Capture the cell that displays the provided text and extract its (X, Y) central coordinate. 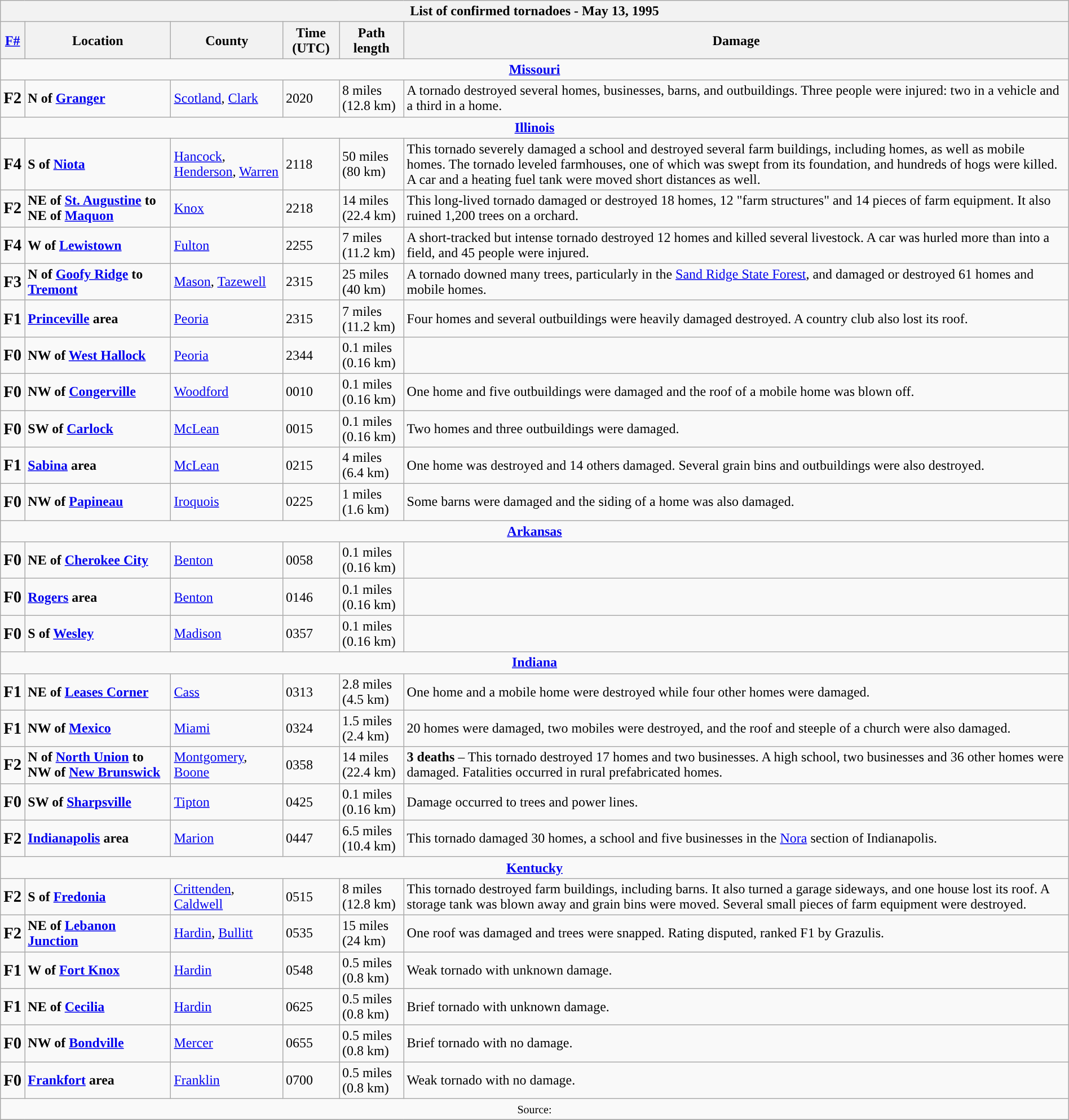
Woodford (227, 391)
0625 (311, 1007)
Madison (227, 634)
Some barns were damaged and the siding of a home was also damaged. (736, 502)
Damage (736, 41)
4 miles (6.4 km) (372, 466)
W of Fort Knox (98, 970)
NW of Congerville (98, 391)
NE of Cherokee City (98, 561)
Location (98, 41)
S of Wesley (98, 634)
0548 (311, 970)
Damage occurred to trees and power lines. (736, 802)
0655 (311, 1043)
25 miles (40 km) (372, 282)
0146 (311, 597)
2255 (311, 245)
This long-lived tornado damaged or destroyed 18 homes, 12 "farm structures" and 14 pieces of farm equipment. It also ruined 1,200 trees on a orchard. (736, 209)
Mercer (227, 1043)
One home and five outbuildings were damaged and the roof of a mobile home was blown off. (736, 391)
0515 (311, 897)
2118 (311, 164)
Time (UTC) (311, 41)
Indianapolis area (98, 838)
2218 (311, 209)
0058 (311, 561)
One roof was damaged and trees were snapped. Rating disputed, ranked F1 by Grazulis. (736, 933)
0010 (311, 391)
0447 (311, 838)
Source: (534, 1109)
0015 (311, 429)
County (227, 41)
Rogers area (98, 597)
NW of Bondville (98, 1043)
F# (12, 41)
6.5 miles (10.4 km) (372, 838)
N of Goofy Ridge to Tremont (98, 282)
Weak tornado with no damage. (736, 1081)
Path length (372, 41)
Weak tornado with unknown damage. (736, 970)
N of North Union to NW of New Brunswick (98, 765)
A tornado destroyed several homes, businesses, barns, and outbuildings. Three people were injured: two in a vehicle and a third in a home. (736, 98)
Hardin, Bullitt (227, 933)
NW of Papineau (98, 502)
Mason, Tazewell (227, 282)
NW of West Hallock (98, 355)
0425 (311, 802)
Tipton (227, 802)
NE of Lebanon Junction (98, 933)
Brief tornado with unknown damage. (736, 1007)
Arkansas (534, 531)
Franklin (227, 1081)
Four homes and several outbuildings were heavily damaged destroyed. A country club also lost its roof. (736, 318)
2.8 miles (4.5 km) (372, 691)
0225 (311, 502)
1.5 miles (2.4 km) (372, 729)
Illinois (534, 127)
SW of Carlock (98, 429)
0700 (311, 1081)
1 miles (1.6 km) (372, 502)
Crittenden, Caldwell (227, 897)
Miami (227, 729)
Scotland, Clark (227, 98)
Cass (227, 691)
2344 (311, 355)
Hancock, Henderson, Warren (227, 164)
0313 (311, 691)
Indiana (534, 663)
F3 (12, 282)
0215 (311, 466)
NW of Mexico (98, 729)
Iroquois (227, 502)
20 homes were damaged, two mobiles were destroyed, and the roof and steeple of a church were also damaged. (736, 729)
A tornado downed many trees, particularly in the Sand Ridge State Forest, and damaged or destroyed 61 homes and mobile homes. (736, 282)
Marion (227, 838)
One home was destroyed and 14 others damaged. Several grain bins and outbuildings were also destroyed. (736, 466)
Sabina area (98, 466)
One home and a mobile home were destroyed while four other homes were damaged. (736, 691)
Frankfort area (98, 1081)
Missouri (534, 69)
0324 (311, 729)
Princeville area (98, 318)
NE of Cecilia (98, 1007)
W of Lewistown (98, 245)
NE of St. Augustine to NE of Maquon (98, 209)
50 miles (80 km) (372, 164)
Brief tornado with no damage. (736, 1043)
S of Fredonia (98, 897)
S of Niota (98, 164)
NE of Leases Corner (98, 691)
This tornado damaged 30 homes, a school and five businesses in the Nora section of Indianapolis. (736, 838)
N of Granger (98, 98)
Kentucky (534, 867)
List of confirmed tornadoes - May 13, 1995 (534, 11)
Knox (227, 209)
2020 (311, 98)
Montgomery, Boone (227, 765)
Fulton (227, 245)
0535 (311, 933)
0357 (311, 634)
Two homes and three outbuildings were damaged. (736, 429)
SW of Sharpsville (98, 802)
0358 (311, 765)
15 miles (24 km) (372, 933)
